Extract the [x, y] coordinate from the center of the cell holding the provided text.  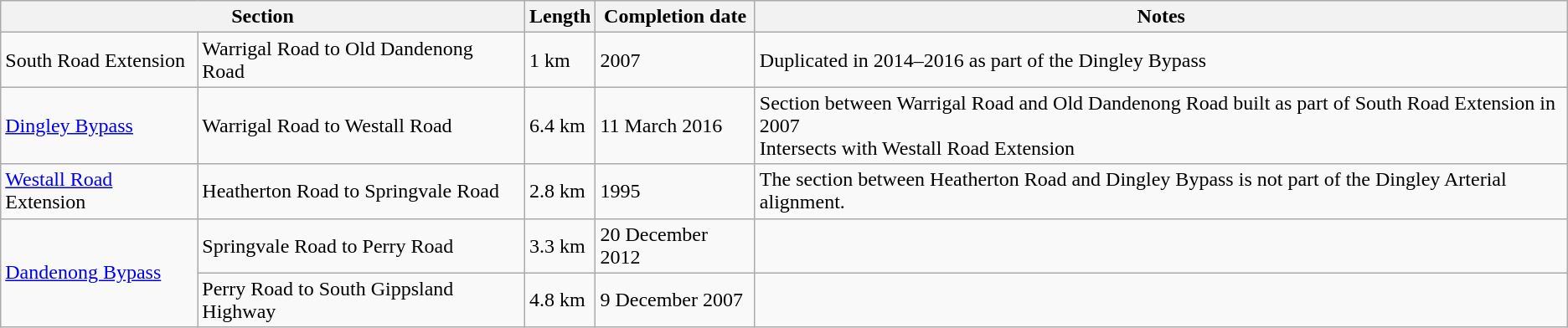
9 December 2007 [675, 300]
Completion date [675, 17]
11 March 2016 [675, 126]
Warrigal Road to Old Dandenong Road [362, 60]
Section between Warrigal Road and Old Dandenong Road built as part of South Road Extension in 2007Intersects with Westall Road Extension [1161, 126]
Springvale Road to Perry Road [362, 246]
Heatherton Road to Springvale Road [362, 191]
Perry Road to South Gippsland Highway [362, 300]
Section [263, 17]
Dingley Bypass [99, 126]
2.8 km [560, 191]
Westall Road Extension [99, 191]
Notes [1161, 17]
1 km [560, 60]
6.4 km [560, 126]
2007 [675, 60]
Length [560, 17]
Duplicated in 2014–2016 as part of the Dingley Bypass [1161, 60]
South Road Extension [99, 60]
3.3 km [560, 246]
1995 [675, 191]
Dandenong Bypass [99, 273]
The section between Heatherton Road and Dingley Bypass is not part of the Dingley Arterial alignment. [1161, 191]
4.8 km [560, 300]
Warrigal Road to Westall Road [362, 126]
20 December 2012 [675, 246]
